Output the [x, y] coordinate of the center of the cell containing the given text.  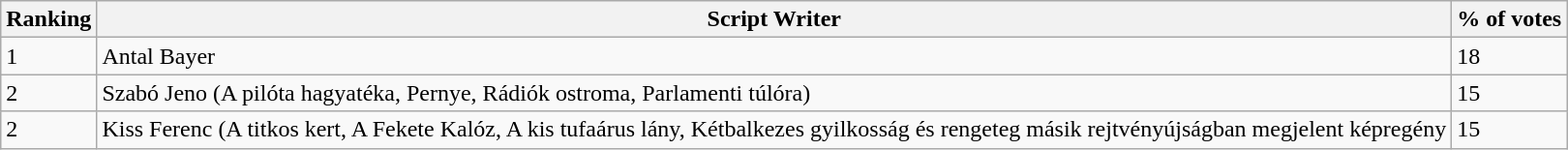
Antal Bayer [774, 56]
Ranking [48, 19]
Kiss Ferenc (A titkos kert, A Fekete Kalóz, A kis tufaárus lány, Kétbalkezes gyilkosság és rengeteg másik rejtvényújságban megjelent képregény [774, 130]
Szabó Jeno (A pilóta hagyatéka, Pernye, Rádiók ostroma, Parlamenti túlóra) [774, 93]
1 [48, 56]
18 [1510, 56]
Script Writer [774, 19]
% of votes [1510, 19]
